Return (X, Y) of the center of cell containing provided text 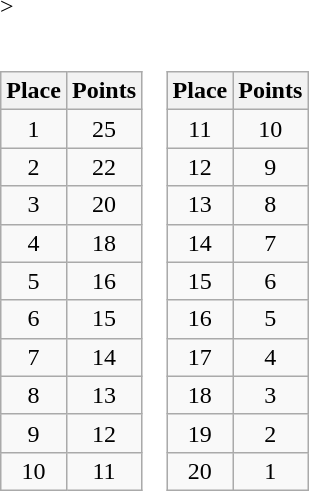
25 (104, 129)
19 (200, 433)
17 (200, 357)
22 (104, 167)
